Identify which cell holds the provided text, then report its (x, y) central coordinate. 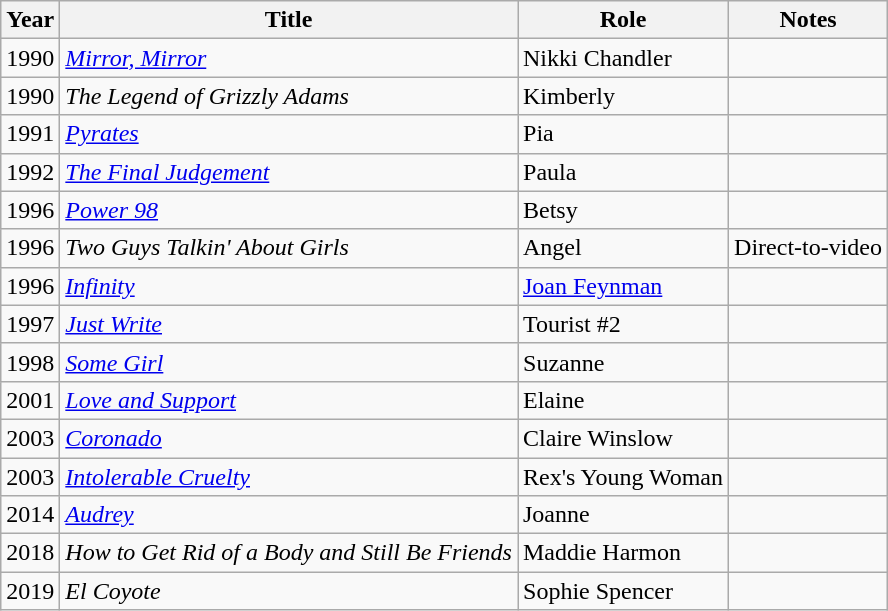
Paula (624, 172)
Joan Feynman (624, 286)
1997 (30, 324)
Notes (808, 20)
Pia (624, 134)
Mirror, Mirror (289, 58)
Tourist #2 (624, 324)
Two Guys Talkin' About Girls (289, 248)
Audrey (289, 515)
The Legend of Grizzly Adams (289, 96)
Betsy (624, 210)
Elaine (624, 400)
2019 (30, 591)
2001 (30, 400)
How to Get Rid of a Body and Still Be Friends (289, 553)
Claire Winslow (624, 438)
Rex's Young Woman (624, 477)
Sophie Spencer (624, 591)
Title (289, 20)
Role (624, 20)
Just Write (289, 324)
Coronado (289, 438)
Infinity (289, 286)
Some Girl (289, 362)
2018 (30, 553)
Love and Support (289, 400)
Nikki Chandler (624, 58)
2014 (30, 515)
Suzanne (624, 362)
Direct-to-video (808, 248)
Kimberly (624, 96)
Angel (624, 248)
1998 (30, 362)
El Coyote (289, 591)
The Final Judgement (289, 172)
Power 98 (289, 210)
1991 (30, 134)
Intolerable Cruelty (289, 477)
1992 (30, 172)
Pyrates (289, 134)
Year (30, 20)
Maddie Harmon (624, 553)
Joanne (624, 515)
